Find where the given text appears and provide that cell's center as [X, Y] coordinate. 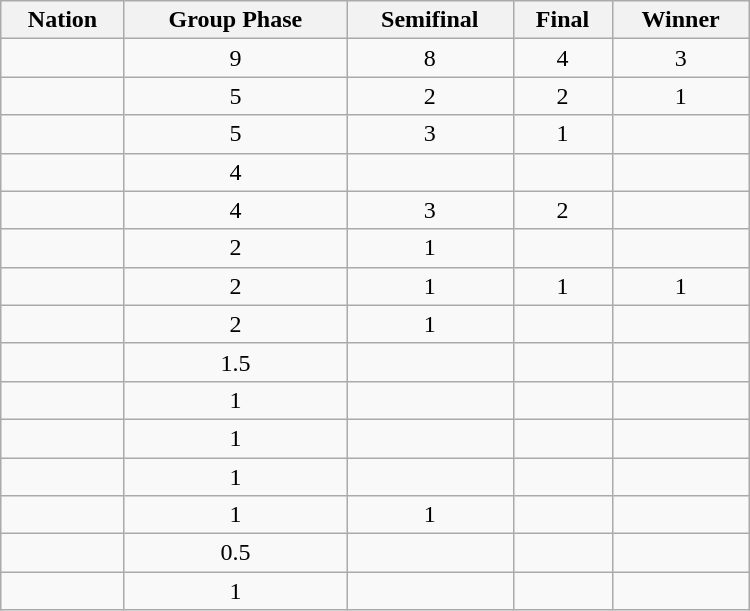
Nation [63, 20]
1.5 [235, 362]
Final [562, 20]
Group Phase [235, 20]
0.5 [235, 553]
Semifinal [430, 20]
9 [235, 58]
Winner [680, 20]
8 [430, 58]
